From the cell containing the given text, extract its center point as [x, y] coordinate. 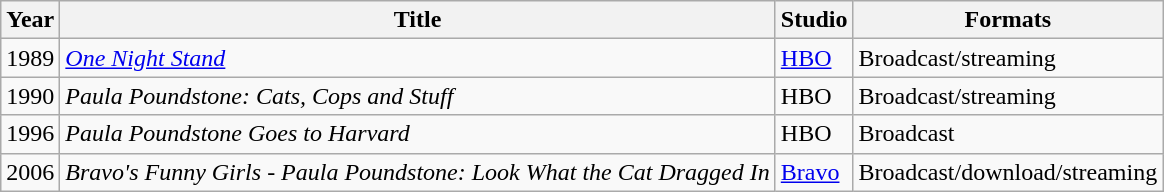
One Night Stand [418, 58]
Bravo's Funny Girls - Paula Poundstone: Look What the Cat Dragged In [418, 172]
Paula Poundstone: Cats, Cops and Stuff [418, 96]
Formats [1008, 20]
Title [418, 20]
2006 [30, 172]
1989 [30, 58]
1990 [30, 96]
1996 [30, 134]
Bravo [814, 172]
Studio [814, 20]
Broadcast/download/streaming [1008, 172]
Paula Poundstone Goes to Harvard [418, 134]
Broadcast [1008, 134]
Year [30, 20]
